Output the [X, Y] coordinate of the center of the cell containing the given text.  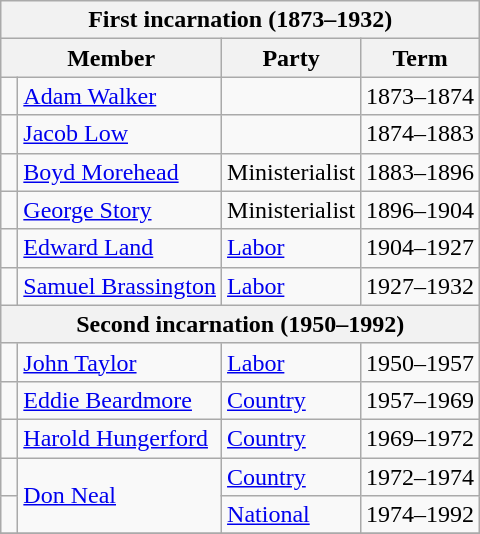
Jacob Low [120, 134]
First incarnation (1873–1932) [240, 20]
Second incarnation (1950–1992) [240, 324]
1969–1972 [420, 438]
John Taylor [120, 362]
1957–1969 [420, 400]
Eddie Beardmore [120, 400]
Don Neal [120, 496]
Adam Walker [120, 96]
Boyd Morehead [120, 172]
1950–1957 [420, 362]
Party [292, 58]
1883–1896 [420, 172]
1896–1904 [420, 210]
Samuel Brassington [120, 286]
1904–1927 [420, 248]
1873–1874 [420, 96]
Harold Hungerford [120, 438]
1974–1992 [420, 515]
National [292, 515]
1927–1932 [420, 286]
George Story [120, 210]
Edward Land [120, 248]
Term [420, 58]
1874–1883 [420, 134]
1972–1974 [420, 477]
Member [112, 58]
